Detect which cell encompasses the target text, then output its (x, y) center coordinate. 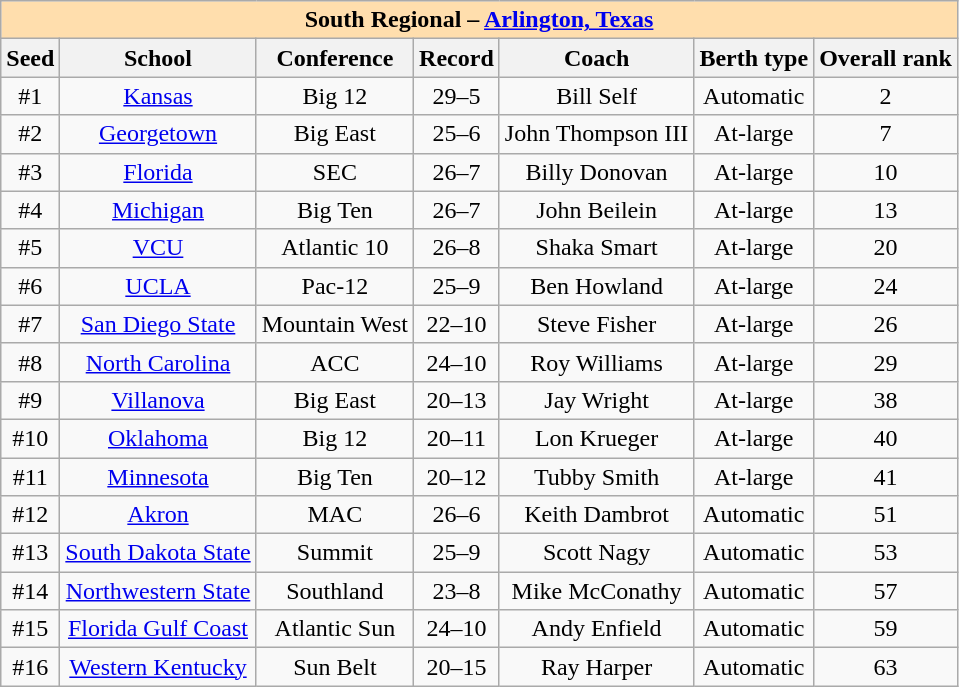
26–8 (457, 248)
38 (886, 400)
24 (886, 286)
26 (886, 324)
Roy Williams (596, 362)
Southland (334, 591)
Michigan (158, 210)
Keith Dambrot (596, 515)
7 (886, 134)
#13 (30, 553)
10 (886, 172)
Seed (30, 58)
Shaka Smart (596, 248)
#4 (30, 210)
Sun Belt (334, 667)
Akron (158, 515)
Mike McConathy (596, 591)
UCLA (158, 286)
25–6 (457, 134)
SEC (334, 172)
#6 (30, 286)
John Beilein (596, 210)
#15 (30, 629)
Mountain West (334, 324)
#14 (30, 591)
Record (457, 58)
13 (886, 210)
23–8 (457, 591)
Pac-12 (334, 286)
MAC (334, 515)
Kansas (158, 96)
Villanova (158, 400)
26–6 (457, 515)
Overall rank (886, 58)
Atlantic Sun (334, 629)
#11 (30, 477)
41 (886, 477)
School (158, 58)
Berth type (754, 58)
57 (886, 591)
John Thompson III (596, 134)
Northwestern State (158, 591)
ACC (334, 362)
Lon Krueger (596, 438)
20–13 (457, 400)
#2 (30, 134)
Steve Fisher (596, 324)
20–12 (457, 477)
San Diego State (158, 324)
Ray Harper (596, 667)
59 (886, 629)
South Regional – Arlington, Texas (480, 20)
Ben Howland (596, 286)
#10 (30, 438)
Oklahoma (158, 438)
Scott Nagy (596, 553)
Jay Wright (596, 400)
Tubby Smith (596, 477)
#16 (30, 667)
63 (886, 667)
Florida Gulf Coast (158, 629)
North Carolina (158, 362)
2 (886, 96)
Summit (334, 553)
51 (886, 515)
20–15 (457, 667)
20 (886, 248)
#12 (30, 515)
Minnesota (158, 477)
29–5 (457, 96)
Conference (334, 58)
#5 (30, 248)
Coach (596, 58)
#8 (30, 362)
South Dakota State (158, 553)
#1 (30, 96)
Florida (158, 172)
22–10 (457, 324)
Atlantic 10 (334, 248)
VCU (158, 248)
Billy Donovan (596, 172)
Andy Enfield (596, 629)
Georgetown (158, 134)
29 (886, 362)
#7 (30, 324)
Western Kentucky (158, 667)
#3 (30, 172)
#9 (30, 400)
53 (886, 553)
40 (886, 438)
20–11 (457, 438)
Bill Self (596, 96)
